Provide the (X, Y) coordinate of the cell's center where the given text is located.  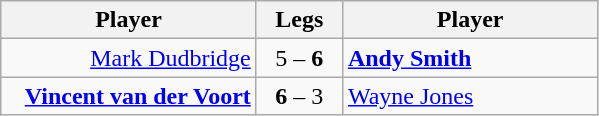
Andy Smith (470, 58)
6 – 3 (299, 96)
Legs (299, 20)
Wayne Jones (470, 96)
5 – 6 (299, 58)
Vincent van der Voort (129, 96)
Mark Dudbridge (129, 58)
